From the cell containing the given text, extract its center point as [X, Y] coordinate. 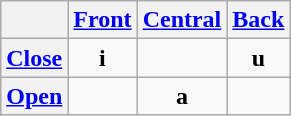
u [258, 58]
Close [34, 58]
Front [102, 20]
Open [34, 96]
a [182, 96]
Central [182, 20]
i [102, 58]
Back [258, 20]
